Identify which cell holds the provided text, then report its (x, y) central coordinate. 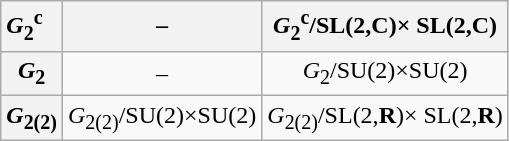
G2(2) (32, 118)
G2(2)/SU(2)×SU(2) (162, 118)
G2c (32, 26)
G2/SU(2)×SU(2) (386, 74)
G2c/SL(2,C)× SL(2,C) (386, 26)
G2 (32, 74)
G2(2)/SL(2,R)× SL(2,R) (386, 118)
